Determine the (x, y) coordinate at the center of the cell enclosing the given text.  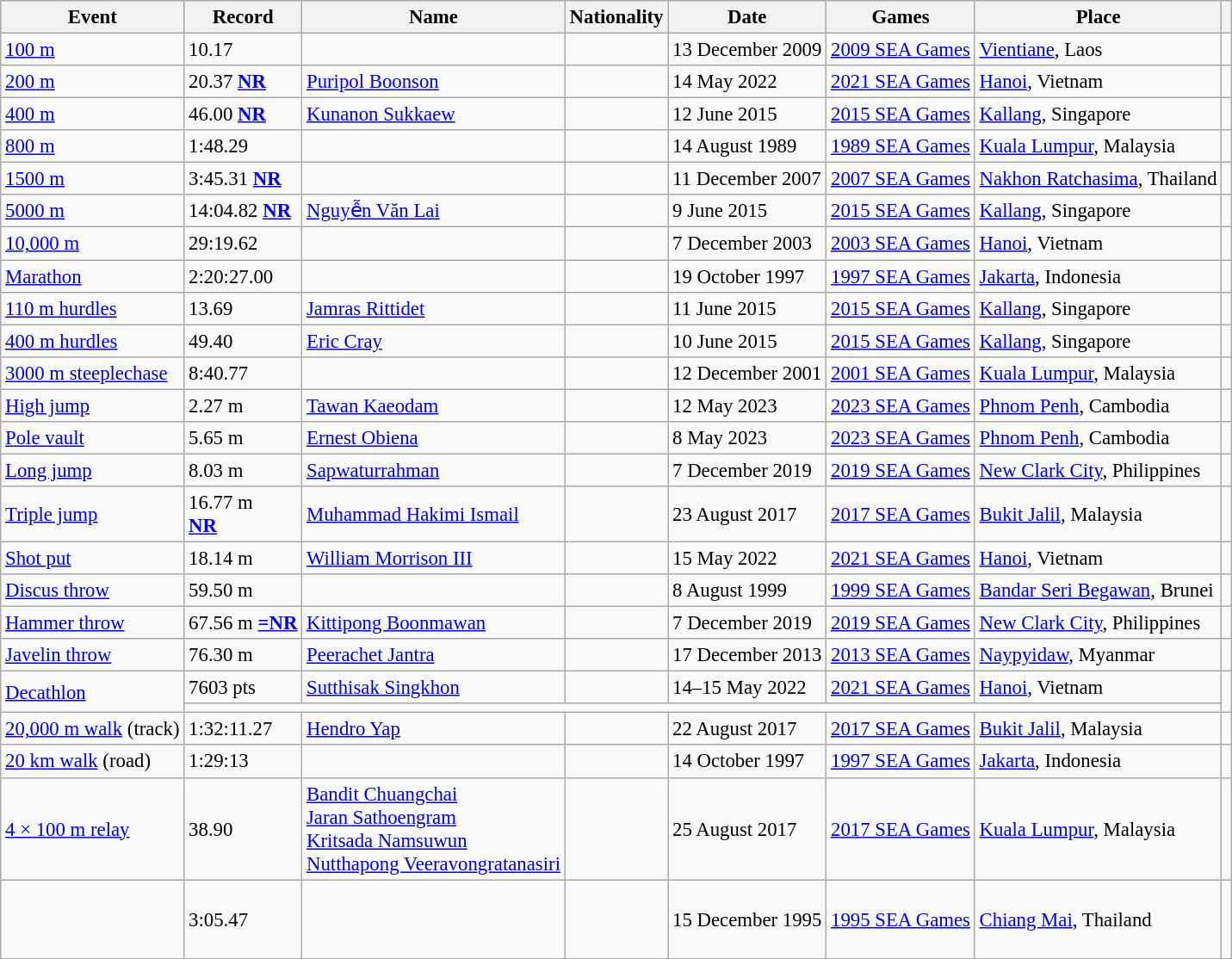
2003 SEA Games (901, 244)
Tawan Kaeodam (434, 405)
Jamras Rittidet (434, 308)
1500 m (93, 179)
13 December 2009 (747, 50)
12 May 2023 (747, 405)
2007 SEA Games (901, 179)
7603 pts (243, 688)
14:04.82 NR (243, 211)
1989 SEA Games (901, 146)
Peerachet Jantra (434, 655)
Triple jump (93, 515)
3:05.47 (243, 919)
1:32:11.27 (243, 729)
8 May 2023 (747, 438)
200 m (93, 82)
High jump (93, 405)
Date (747, 17)
76.30 m (243, 655)
Sapwaturrahman (434, 470)
Name (434, 17)
15 May 2022 (747, 558)
1:29:13 (243, 762)
14 August 1989 (747, 146)
4 × 100 m relay (93, 828)
800 m (93, 146)
3:45.31 NR (243, 179)
16.77 m NR (243, 515)
Nationality (616, 17)
12 June 2015 (747, 114)
15 December 1995 (747, 919)
14 May 2022 (747, 82)
Nakhon Ratchasima, Thailand (1099, 179)
Nguyễn Văn Lai (434, 211)
Muhammad Hakimi Ismail (434, 515)
Long jump (93, 470)
Ernest Obiena (434, 438)
Marathon (93, 276)
46.00 NR (243, 114)
Event (93, 17)
22 August 2017 (747, 729)
23 August 2017 (747, 515)
2:20:27.00 (243, 276)
Decathlon (93, 692)
25 August 2017 (747, 828)
8:40.77 (243, 373)
8 August 1999 (747, 591)
100 m (93, 50)
1999 SEA Games (901, 591)
400 m hurdles (93, 341)
Hendro Yap (434, 729)
9 June 2015 (747, 211)
Sutthisak Singkhon (434, 688)
7 December 2003 (747, 244)
10.17 (243, 50)
14 October 1997 (747, 762)
19 October 1997 (747, 276)
Eric Cray (434, 341)
20 km walk (road) (93, 762)
2001 SEA Games (901, 373)
3000 m steeplechase (93, 373)
1:48.29 (243, 146)
400 m (93, 114)
Shot put (93, 558)
Naypyidaw, Myanmar (1099, 655)
18.14 m (243, 558)
2009 SEA Games (901, 50)
11 December 2007 (747, 179)
Place (1099, 17)
59.50 m (243, 591)
Discus throw (93, 591)
Bandar Seri Begawan, Brunei (1099, 591)
5.65 m (243, 438)
Vientiane, Laos (1099, 50)
38.90 (243, 828)
Bandit ChuangchaiJaran SathoengramKritsada NamsuwunNutthapong Veeravongratanasiri (434, 828)
2.27 m (243, 405)
67.56 m =NR (243, 623)
Record (243, 17)
Puripol Boonson (434, 82)
110 m hurdles (93, 308)
49.40 (243, 341)
5000 m (93, 211)
20.37 NR (243, 82)
Pole vault (93, 438)
17 December 2013 (747, 655)
Javelin throw (93, 655)
12 December 2001 (747, 373)
20,000 m walk (track) (93, 729)
29:19.62 (243, 244)
Kunanon Sukkaew (434, 114)
2013 SEA Games (901, 655)
13.69 (243, 308)
Chiang Mai, Thailand (1099, 919)
8.03 m (243, 470)
William Morrison III (434, 558)
Hammer throw (93, 623)
1995 SEA Games (901, 919)
10,000 m (93, 244)
11 June 2015 (747, 308)
Games (901, 17)
10 June 2015 (747, 341)
14–15 May 2022 (747, 688)
Kittipong Boonmawan (434, 623)
